Provide the [X, Y] coordinate of the cell's center where the given text is located.  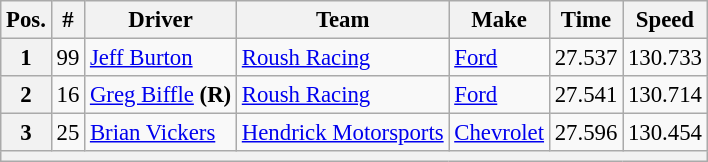
2 [26, 95]
Make [499, 20]
Time [586, 20]
Greg Biffle (R) [161, 95]
Chevrolet [499, 133]
25 [68, 133]
# [68, 20]
16 [68, 95]
27.596 [586, 133]
27.541 [586, 95]
Driver [161, 20]
130.733 [666, 58]
99 [68, 58]
Speed [666, 20]
27.537 [586, 58]
1 [26, 58]
Hendrick Motorsports [342, 133]
130.714 [666, 95]
3 [26, 133]
Brian Vickers [161, 133]
Jeff Burton [161, 58]
Team [342, 20]
130.454 [666, 133]
Pos. [26, 20]
